Detect which cell encompasses the target text, then output its [x, y] center coordinate. 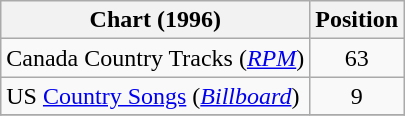
63 [357, 58]
Canada Country Tracks (RPM) [156, 58]
9 [357, 96]
Position [357, 20]
Chart (1996) [156, 20]
US Country Songs (Billboard) [156, 96]
